Search for the cell housing the specified text and yield its (x, y) center coordinate. 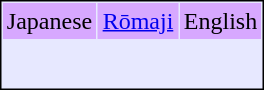
Rōmaji (138, 21)
Japanese (49, 21)
English (220, 21)
